Output the [X, Y] coordinate of the center of the cell containing the given text.  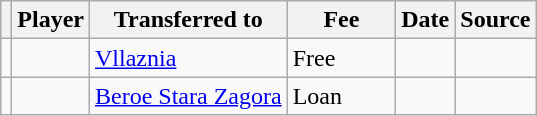
Date [426, 20]
Player [51, 20]
Beroe Stara Zagora [189, 96]
Loan [342, 96]
Fee [342, 20]
Source [496, 20]
Transferred to [189, 20]
Vllaznia [189, 58]
Free [342, 58]
